Pinpoint the cell where the given text exists, returning its (X, Y) midpoint coordinate. 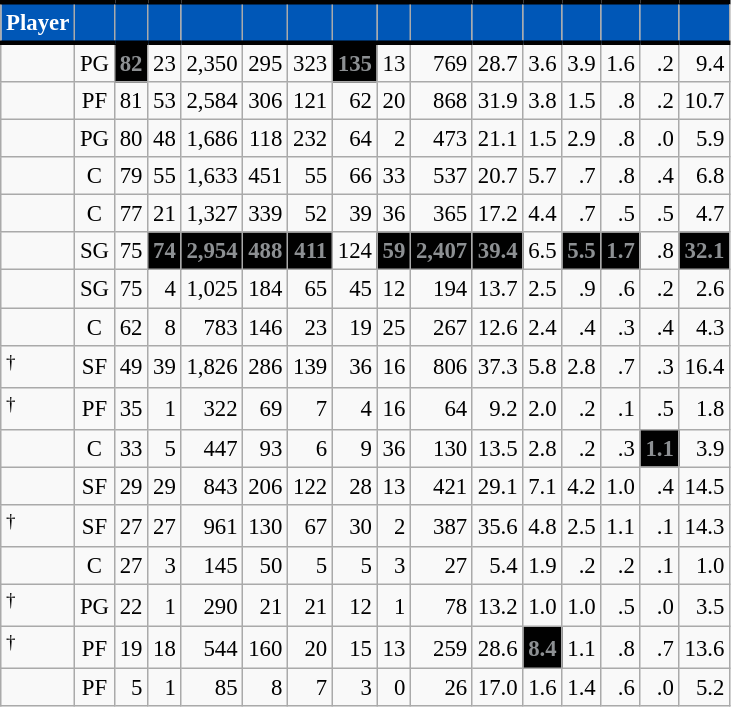
28 (354, 486)
81 (130, 101)
65 (310, 289)
12.6 (497, 327)
5.7 (542, 176)
306 (266, 101)
2,584 (212, 101)
5.8 (542, 366)
447 (212, 449)
15 (354, 648)
16.4 (704, 366)
14.3 (704, 526)
139 (310, 366)
30 (354, 526)
259 (442, 648)
25 (394, 327)
69 (266, 408)
286 (266, 366)
3.6 (542, 62)
3.5 (704, 606)
783 (212, 327)
135 (354, 62)
7.1 (542, 486)
4.2 (582, 486)
13.6 (704, 648)
39.4 (497, 251)
4.7 (704, 214)
35.6 (497, 526)
6.5 (542, 251)
544 (212, 648)
52 (310, 214)
2,407 (442, 251)
124 (354, 251)
769 (442, 62)
160 (266, 648)
267 (442, 327)
49 (130, 366)
232 (310, 139)
14.5 (704, 486)
295 (266, 62)
31.9 (497, 101)
1.7 (620, 251)
2.6 (704, 289)
45 (354, 289)
2,350 (212, 62)
9 (354, 449)
206 (266, 486)
66 (354, 176)
50 (266, 566)
37.3 (497, 366)
184 (266, 289)
82 (130, 62)
1.9 (542, 566)
22 (130, 606)
.9 (582, 289)
32.1 (704, 251)
843 (212, 486)
80 (130, 139)
6 (310, 449)
53 (164, 101)
74 (164, 251)
17.2 (497, 214)
28.6 (497, 648)
85 (212, 688)
290 (212, 606)
488 (266, 251)
118 (266, 139)
323 (310, 62)
387 (442, 526)
4.3 (704, 327)
1,025 (212, 289)
411 (310, 251)
5.9 (704, 139)
3.8 (542, 101)
322 (212, 408)
1.4 (582, 688)
4.8 (542, 526)
20.7 (497, 176)
13.7 (497, 289)
537 (442, 176)
77 (130, 214)
1,633 (212, 176)
2.9 (582, 139)
78 (442, 606)
13.2 (497, 606)
59 (394, 251)
961 (212, 526)
194 (442, 289)
339 (266, 214)
145 (212, 566)
1,826 (212, 366)
18 (164, 648)
2,954 (212, 251)
1,327 (212, 214)
79 (130, 176)
28.7 (497, 62)
21.1 (497, 139)
146 (266, 327)
421 (442, 486)
48 (164, 139)
868 (442, 101)
1.8 (704, 408)
1,686 (212, 139)
4.4 (542, 214)
Player (38, 22)
121 (310, 101)
93 (266, 449)
9.4 (704, 62)
5.5 (582, 251)
29.1 (497, 486)
365 (442, 214)
473 (442, 139)
5.2 (704, 688)
26 (442, 688)
13.5 (497, 449)
0 (394, 688)
2.4 (542, 327)
5.4 (497, 566)
806 (442, 366)
35 (130, 408)
17.0 (497, 688)
2.0 (542, 408)
451 (266, 176)
67 (310, 526)
122 (310, 486)
6.8 (704, 176)
8.4 (542, 648)
10.7 (704, 101)
9.2 (497, 408)
